For the text-containing cell, return its midpoint in [x, y] coordinate format. 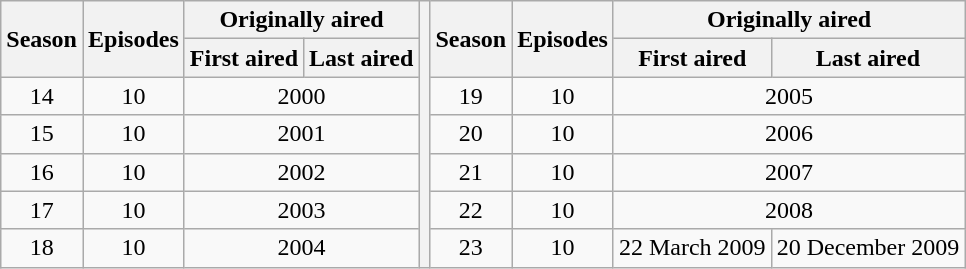
16 [42, 172]
2001 [302, 134]
2002 [302, 172]
2000 [302, 96]
18 [42, 248]
14 [42, 96]
22 [471, 210]
20 [471, 134]
17 [42, 210]
2008 [788, 210]
23 [471, 248]
19 [471, 96]
2007 [788, 172]
2005 [788, 96]
21 [471, 172]
15 [42, 134]
2003 [302, 210]
2006 [788, 134]
22 March 2009 [692, 248]
2004 [302, 248]
20 December 2009 [868, 248]
